Capture the cell that displays the provided text and extract its (x, y) central coordinate. 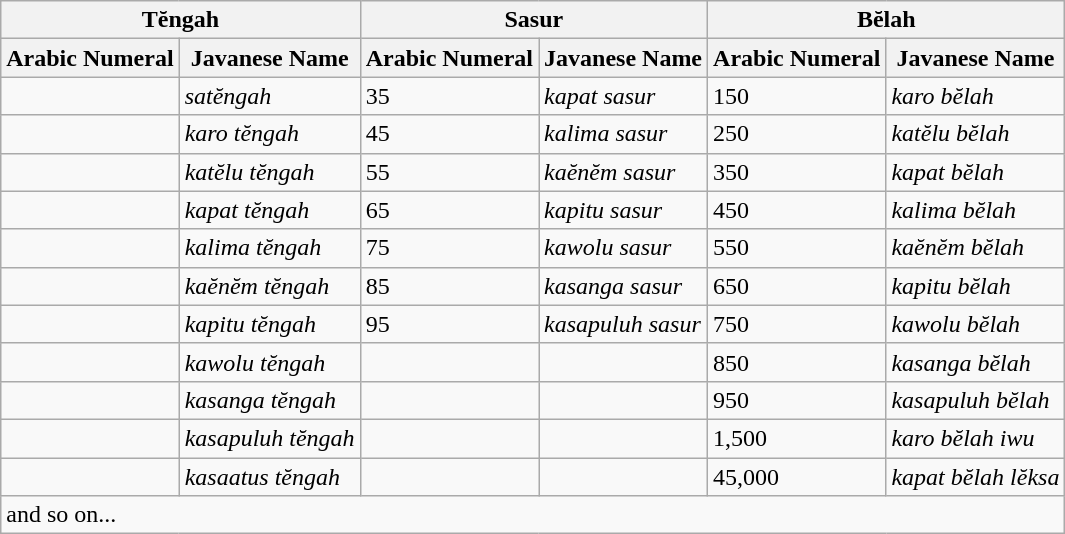
kasanga tĕngah (270, 400)
karo tĕngah (270, 134)
katĕlu bĕlah (976, 134)
450 (797, 210)
35 (449, 96)
85 (449, 286)
350 (797, 172)
kapitu bĕlah (976, 286)
kalima bĕlah (976, 210)
250 (797, 134)
150 (797, 96)
katĕlu tĕngah (270, 172)
Sasur (534, 20)
and so on... (533, 515)
kaĕnĕm sasur (624, 172)
kawolu tĕngah (270, 362)
kasanga sasur (624, 286)
kapat tĕngah (270, 210)
kapat bĕlah lĕksa (976, 477)
95 (449, 324)
kalima tĕngah (270, 248)
kapitu sasur (624, 210)
950 (797, 400)
65 (449, 210)
karo bĕlah (976, 96)
kasanga bĕlah (976, 362)
650 (797, 286)
kapat bĕlah (976, 172)
45,000 (797, 477)
kasapuluh sasur (624, 324)
satĕngah (270, 96)
1,500 (797, 438)
55 (449, 172)
550 (797, 248)
kasapuluh tĕngah (270, 438)
kasaatus tĕngah (270, 477)
kawolu sasur (624, 248)
850 (797, 362)
Bĕlah (886, 20)
Tĕngah (180, 20)
750 (797, 324)
kapitu tĕngah (270, 324)
kasapuluh bĕlah (976, 400)
kapat sasur (624, 96)
kalima sasur (624, 134)
75 (449, 248)
kaĕnĕm tĕngah (270, 286)
45 (449, 134)
karo bĕlah iwu (976, 438)
kaĕnĕm bĕlah (976, 248)
kawolu bĕlah (976, 324)
